Output the [x, y] coordinate of the center of the cell containing the given text.  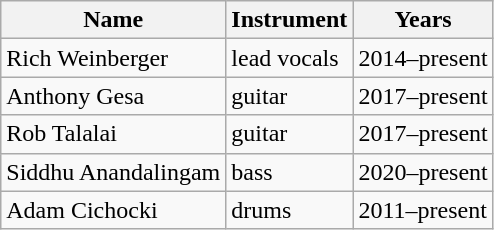
bass [290, 172]
Rob Talalai [114, 134]
drums [290, 210]
Instrument [290, 20]
Siddhu Anandalingam [114, 172]
2011–present [423, 210]
Rich Weinberger [114, 58]
Anthony Gesa [114, 96]
lead vocals [290, 58]
Years [423, 20]
Name [114, 20]
2014–present [423, 58]
2020–present [423, 172]
Adam Cichocki [114, 210]
